From the cell containing the given text, extract its center point as (X, Y) coordinate. 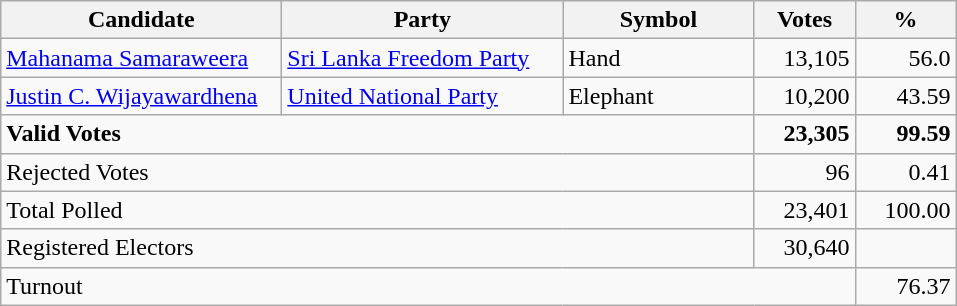
30,640 (804, 248)
Rejected Votes (378, 172)
Party (422, 20)
Candidate (142, 20)
99.59 (906, 134)
% (906, 20)
23,401 (804, 210)
Total Polled (378, 210)
23,305 (804, 134)
Turnout (428, 286)
10,200 (804, 96)
Symbol (658, 20)
13,105 (804, 58)
Sri Lanka Freedom Party (422, 58)
United National Party (422, 96)
96 (804, 172)
43.59 (906, 96)
56.0 (906, 58)
100.00 (906, 210)
Justin C. Wijayawardhena (142, 96)
Mahanama Samaraweera (142, 58)
Valid Votes (378, 134)
Elephant (658, 96)
Hand (658, 58)
76.37 (906, 286)
0.41 (906, 172)
Registered Electors (378, 248)
Votes (804, 20)
